Search for the cell housing the specified text and yield its [X, Y] center coordinate. 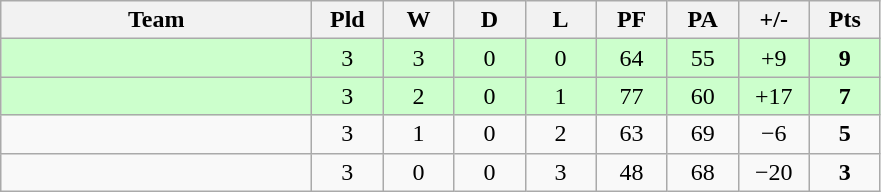
Pld [348, 20]
5 [844, 134]
68 [702, 172]
60 [702, 96]
−20 [774, 172]
+9 [774, 58]
Team [156, 20]
55 [702, 58]
D [490, 20]
Pts [844, 20]
48 [632, 172]
9 [844, 58]
PF [632, 20]
77 [632, 96]
+17 [774, 96]
64 [632, 58]
W [418, 20]
L [560, 20]
PA [702, 20]
+/- [774, 20]
63 [632, 134]
69 [702, 134]
−6 [774, 134]
7 [844, 96]
